Determine the [x, y] coordinate at the center of the cell enclosing the given text.  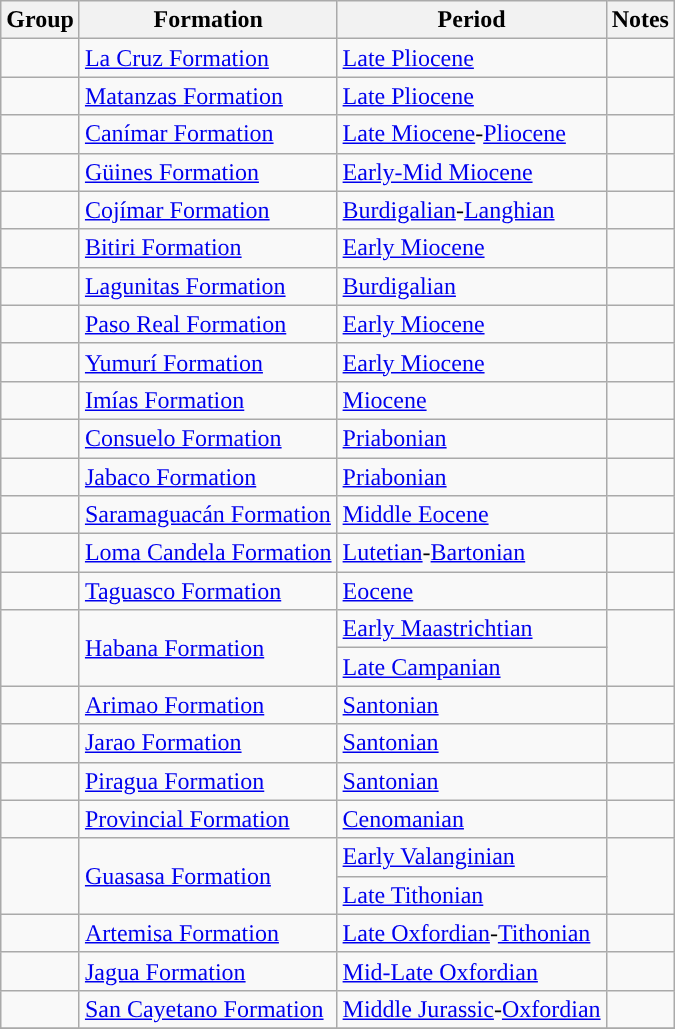
Yumurí Formation [208, 362]
Arimao Formation [208, 705]
La Cruz Formation [208, 58]
Early Maastrichtian [472, 629]
Guasasa Formation [208, 876]
Taguasco Formation [208, 591]
Late Campanian [472, 667]
Formation [208, 20]
Miocene [472, 400]
Saramaguacán Formation [208, 515]
Piragua Formation [208, 781]
Notes [640, 20]
Jabaco Formation [208, 477]
Burdigalian [472, 286]
San Cayetano Formation [208, 1009]
Cojímar Formation [208, 210]
Middle Jurassic-Oxfordian [472, 1009]
Jagua Formation [208, 971]
Period [472, 20]
Middle Eocene [472, 515]
Paso Real Formation [208, 324]
Late Oxfordian-Tithonian [472, 933]
Lagunitas Formation [208, 286]
Mid-Late Oxfordian [472, 971]
Provincial Formation [208, 819]
Late Tithonian [472, 895]
Consuelo Formation [208, 438]
Canímar Formation [208, 134]
Cenomanian [472, 819]
Late Miocene-Pliocene [472, 134]
Güines Formation [208, 172]
Early-Mid Miocene [472, 172]
Artemisa Formation [208, 933]
Loma Candela Formation [208, 553]
Bitiri Formation [208, 248]
Jarao Formation [208, 743]
Imías Formation [208, 400]
Eocene [472, 591]
Early Valanginian [472, 857]
Group [40, 20]
Burdigalian-Langhian [472, 210]
Lutetian-Bartonian [472, 553]
Matanzas Formation [208, 96]
Habana Formation [208, 648]
